Output the (X, Y) coordinate of the center of the cell containing the given text.  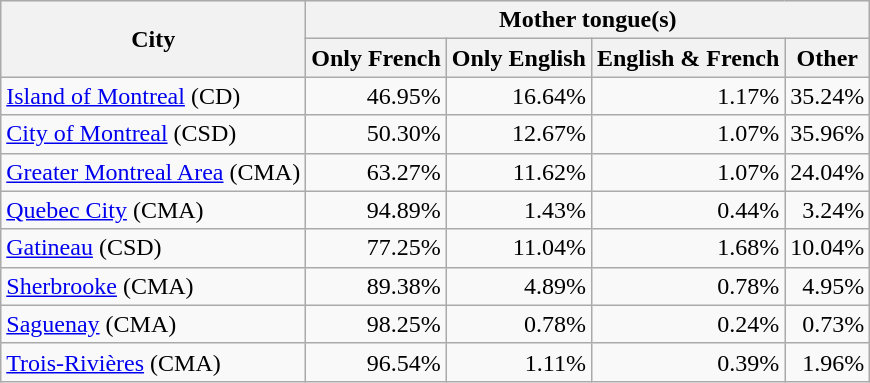
English & French (688, 58)
11.62% (518, 172)
Quebec City (CMA) (154, 210)
City of Montreal (CSD) (154, 134)
16.64% (518, 96)
0.39% (688, 362)
50.30% (376, 134)
0.24% (688, 324)
10.04% (828, 248)
46.95% (376, 96)
35.24% (828, 96)
Only English (518, 58)
Sherbrooke (CMA) (154, 286)
1.68% (688, 248)
Other (828, 58)
63.27% (376, 172)
Greater Montreal Area (CMA) (154, 172)
11.04% (518, 248)
Island of Montreal (CD) (154, 96)
89.38% (376, 286)
35.96% (828, 134)
94.89% (376, 210)
1.17% (688, 96)
0.44% (688, 210)
3.24% (828, 210)
Trois-Rivières (CMA) (154, 362)
1.96% (828, 362)
1.43% (518, 210)
Only French (376, 58)
98.25% (376, 324)
Saguenay (CMA) (154, 324)
4.95% (828, 286)
0.73% (828, 324)
77.25% (376, 248)
City (154, 39)
12.67% (518, 134)
4.89% (518, 286)
96.54% (376, 362)
Mother tongue(s) (588, 20)
Gatineau (CSD) (154, 248)
24.04% (828, 172)
1.11% (518, 362)
